Output the [X, Y] coordinate of the center of the cell containing the given text.  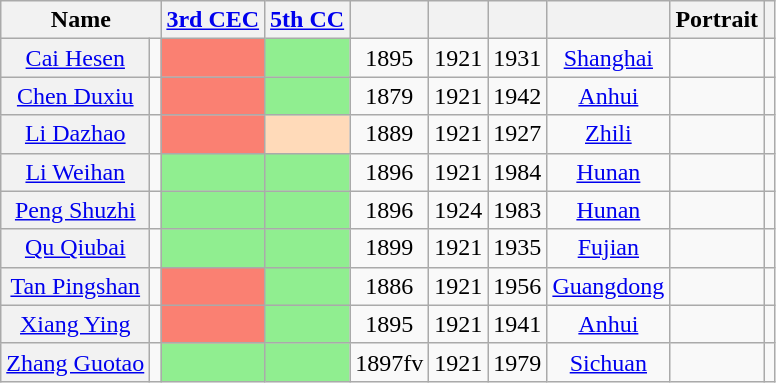
1984 [518, 172]
Chen Duxiu [76, 96]
Shanghai [608, 58]
1897fv [390, 362]
Peng Shuzhi [76, 210]
Qu Qiubai [76, 248]
Sichuan [608, 362]
1924 [458, 210]
1879 [390, 96]
1931 [518, 58]
1889 [390, 134]
Li Dazhao [76, 134]
1983 [518, 210]
1927 [518, 134]
Zhili [608, 134]
Tan Pingshan [76, 286]
1979 [518, 362]
1899 [390, 248]
1941 [518, 324]
3rd CEC [213, 20]
1942 [518, 96]
Cai Hesen [76, 58]
1935 [518, 248]
Name [81, 20]
1886 [390, 286]
Xiang Ying [76, 324]
Guangdong [608, 286]
Fujian [608, 248]
Li Weihan [76, 172]
5th CC [308, 20]
Zhang Guotao [76, 362]
Portrait [717, 20]
1956 [518, 286]
